Find where the given text appears and provide that cell's center as [x, y] coordinate. 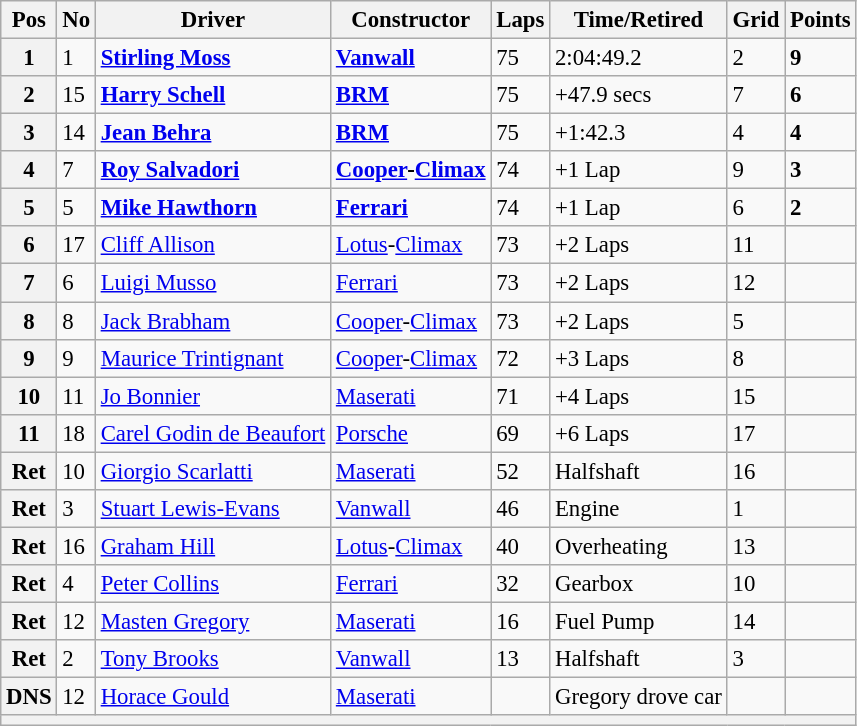
18 [76, 433]
Peter Collins [212, 584]
Maurice Trintignant [212, 358]
Carel Godin de Beaufort [212, 433]
+47.9 secs [639, 95]
Cliff Allison [212, 245]
72 [520, 358]
Laps [520, 20]
Grid [756, 20]
Driver [212, 20]
69 [520, 433]
+6 Laps [639, 433]
Points [820, 20]
Stirling Moss [212, 58]
Giorgio Scarlatti [212, 471]
Jean Behra [212, 133]
+1:42.3 [639, 133]
Roy Salvadori [212, 170]
Luigi Musso [212, 283]
Horace Gould [212, 697]
71 [520, 396]
32 [520, 584]
Gearbox [639, 584]
Overheating [639, 546]
No [76, 20]
Harry Schell [212, 95]
Gregory drove car [639, 697]
Jo Bonnier [212, 396]
Mike Hawthorn [212, 208]
46 [520, 509]
Fuel Pump [639, 621]
Tony Brooks [212, 659]
Engine [639, 509]
Graham Hill [212, 546]
2:04:49.2 [639, 58]
52 [520, 471]
DNS [29, 697]
+4 Laps [639, 396]
Jack Brabham [212, 321]
Stuart Lewis-Evans [212, 509]
+3 Laps [639, 358]
Time/Retired [639, 20]
Porsche [411, 433]
40 [520, 546]
Constructor [411, 20]
Masten Gregory [212, 621]
Pos [29, 20]
